Scan for the cell matching the given text and deliver its [X, Y] coordinate at center. 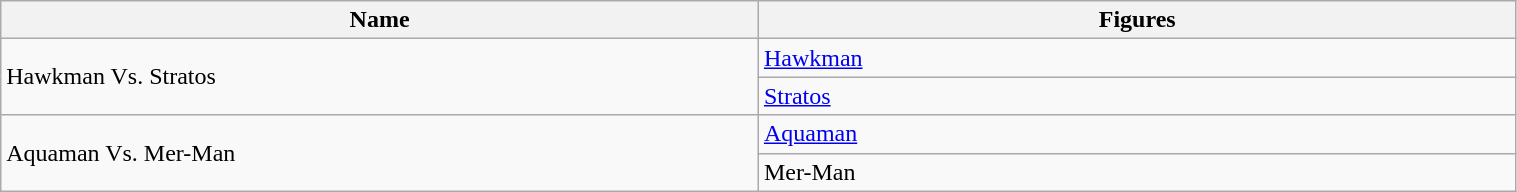
Mer-Man [1137, 172]
Aquaman [1137, 134]
Aquaman Vs. Mer-Man [380, 153]
Hawkman [1137, 58]
Stratos [1137, 96]
Hawkman Vs. Stratos [380, 77]
Figures [1137, 20]
Name [380, 20]
